Return (X, Y) of the center of cell containing provided text 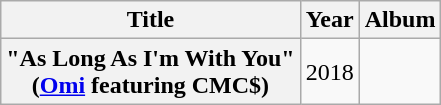
Title (150, 20)
Album (400, 20)
2018 (330, 72)
"As Long As I'm With You"(Omi featuring CMC$) (150, 72)
Year (330, 20)
